Return the (X, Y) coordinate for the center point of the cell that contains the specified text.  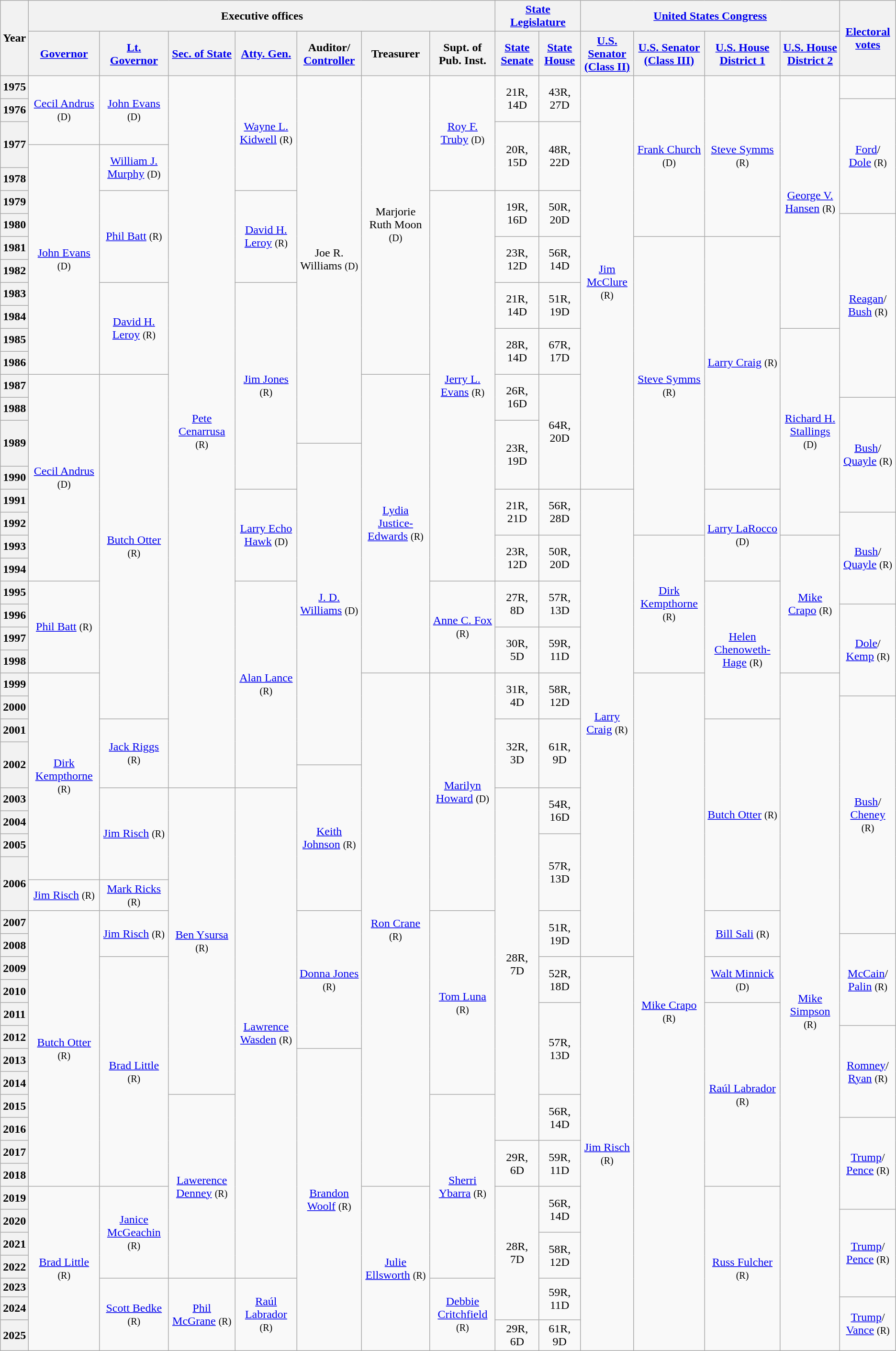
Roy F. Truby (D) (462, 133)
2012 (14, 1037)
J. D. Williams (D) (329, 604)
Ben Ysursa (R) (202, 941)
1987 (14, 386)
Larry LaRocco (D) (742, 535)
1986 (14, 363)
Alan Lance (R) (266, 684)
U.S. HouseDistrict 1 (742, 54)
Reagan/Bush (R) (868, 305)
Sherri Ybarra (R) (462, 1186)
Julie Ellsworth (R) (395, 1268)
2020 (14, 1221)
21R, 21D (517, 512)
48R, 22D (560, 156)
1988 (14, 409)
1999 (14, 684)
Electoral votes (868, 38)
2021 (14, 1244)
Lt. Governor (134, 54)
54R, 16D (560, 811)
2016 (14, 1129)
1989 (14, 443)
Keith Johnson (R) (329, 837)
2018 (14, 1175)
Donna Jones (R) (329, 980)
19R, 16D (517, 213)
Jack Riggs (R) (134, 753)
52R, 18D (560, 980)
Mike Simpson (R) (810, 1012)
Lawerence Denney (R) (202, 1186)
1994 (14, 569)
1981 (14, 248)
Marjorie Ruth Moon (D) (395, 225)
30R, 5D (517, 650)
Lawrence Wasden (R) (266, 1033)
2025 (14, 1335)
Supt. of Pub. Inst. (462, 54)
2017 (14, 1152)
31R, 4D (517, 696)
1992 (14, 524)
2008 (14, 945)
Frank Church (D) (669, 156)
64R, 20D (560, 432)
43R, 27D (560, 99)
1990 (14, 478)
1993 (14, 547)
2007 (14, 922)
Mark Ricks (R) (134, 895)
2004 (14, 822)
Jerry L. Evans (R) (462, 386)
Ford/Dole (R) (868, 156)
2000 (14, 707)
Scott Bedke (R) (134, 1314)
1979 (14, 202)
1983 (14, 294)
2013 (14, 1060)
Executive offices (262, 16)
Wayne L. Kidwell (R) (266, 133)
Auditor/Controller (329, 54)
23R, 19D (517, 455)
1982 (14, 271)
2006 (14, 883)
Debbie Critchfield (R) (462, 1314)
Year (14, 38)
U.S. Senator(Class II) (607, 54)
Ron Crane (R) (395, 929)
2023 (14, 1287)
27R, 8D (517, 604)
1976 (14, 110)
Atty. Gen. (266, 54)
Walt Minnick (D) (742, 980)
2024 (14, 1308)
Dole/Kemp (R) (868, 650)
State Senate (517, 54)
26R, 16D (517, 397)
Treasurer (395, 54)
1997 (14, 638)
2002 (14, 765)
1996 (14, 615)
20R, 15D (517, 156)
28R, 14D (517, 351)
Trump/Vance (R) (868, 1324)
2019 (14, 1198)
Richard H. Stallings (D) (810, 432)
Larry Echo Hawk (D) (266, 535)
United States Congress (710, 16)
1985 (14, 340)
Janice McGeachin (R) (134, 1232)
Sec. of State (202, 54)
2009 (14, 968)
1975 (14, 87)
32R, 3D (517, 753)
U.S. HouseDistrict 2 (810, 54)
Governor (64, 54)
Romney/Ryan (R) (868, 1072)
George V. Hansen (R) (810, 202)
2022 (14, 1267)
Lydia Justice-Edwards (R) (395, 524)
McCain/Palin (R) (868, 980)
2010 (14, 991)
Marilyn Howard (D) (462, 792)
State Legislature (538, 16)
Brandon Woolf (R) (329, 1199)
56R, 28D (560, 512)
1978 (14, 179)
1991 (14, 501)
U.S. Senator(Class III) (669, 54)
2001 (14, 730)
1998 (14, 661)
Pete Cenarrusa (R) (202, 432)
Anne C. Fox (R) (462, 627)
Phil McGrane (R) (202, 1314)
State House (560, 54)
Joe R. Williams (D) (329, 259)
Jim Jones (R) (266, 386)
2011 (14, 1014)
2015 (14, 1106)
67R, 17D (560, 351)
2005 (14, 845)
1977 (14, 145)
1980 (14, 225)
2014 (14, 1083)
Russ Fulcher (R) (742, 1268)
1984 (14, 317)
Bill Sali (R) (742, 934)
2003 (14, 799)
Bush/Cheney (R) (868, 815)
Helen Chenoweth-Hage (R) (742, 650)
Tom Luna (R) (462, 1003)
Jim McClure (R) (607, 282)
William J. Murphy (D) (134, 167)
1995 (14, 592)
